Return the [X, Y] coordinate for the center point of the cell that contains the specified text.  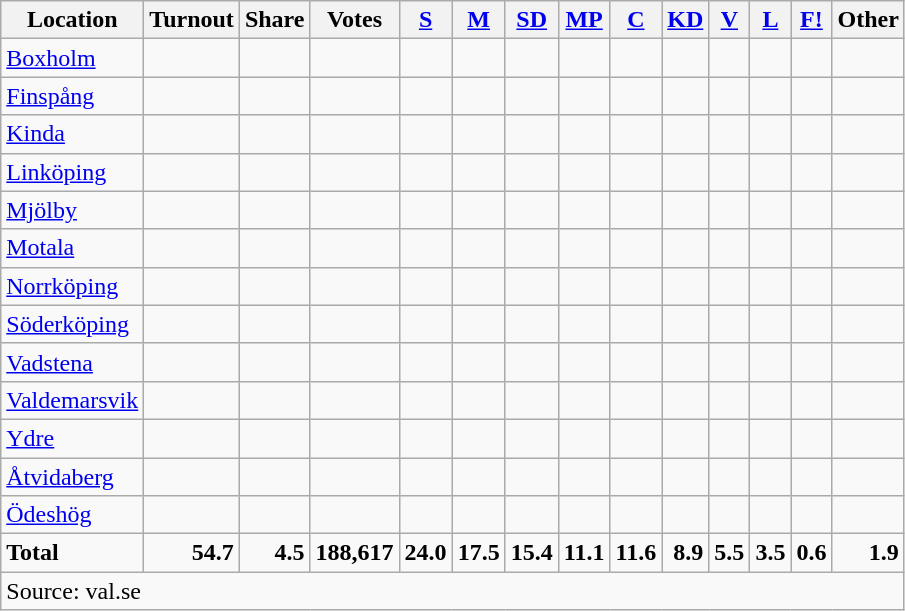
Votes [354, 20]
Vadstena [72, 362]
Share [274, 20]
8.9 [686, 553]
188,617 [354, 553]
54.7 [192, 553]
Linköping [72, 172]
Kinda [72, 134]
Ydre [72, 438]
Norrköping [72, 286]
Söderköping [72, 324]
Turnout [192, 20]
Motala [72, 248]
11.1 [584, 553]
5.5 [730, 553]
MP [584, 20]
Ödeshög [72, 515]
17.5 [478, 553]
KD [686, 20]
M [478, 20]
S [426, 20]
3.5 [770, 553]
F! [812, 20]
Boxholm [72, 58]
1.9 [868, 553]
0.6 [812, 553]
L [770, 20]
Valdemarsvik [72, 400]
Source: val.se [453, 591]
24.0 [426, 553]
15.4 [532, 553]
4.5 [274, 553]
C [636, 20]
Location [72, 20]
11.6 [636, 553]
SD [532, 20]
Other [868, 20]
Total [72, 553]
Mjölby [72, 210]
Finspång [72, 96]
V [730, 20]
Åtvidaberg [72, 477]
